Capture the cell that displays the provided text and extract its [x, y] central coordinate. 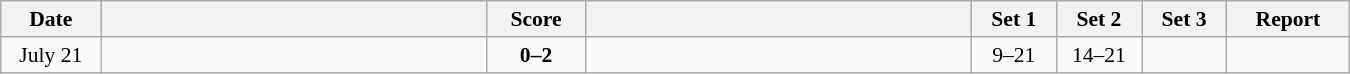
Set 1 [1014, 19]
14–21 [1098, 55]
Score [536, 19]
Set 2 [1098, 19]
Report [1288, 19]
9–21 [1014, 55]
Set 3 [1184, 19]
Date [51, 19]
July 21 [51, 55]
0–2 [536, 55]
